Search for the cell housing the specified text and yield its [X, Y] center coordinate. 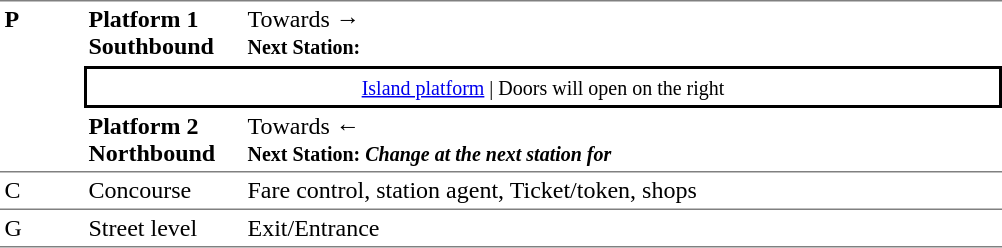
Exit/Entrance [622, 229]
Platform 2Northbound [164, 140]
C [42, 191]
Platform 1Southbound [164, 33]
Towards ← Next Station: Change at the next station for [622, 140]
Island platform | Doors will open on the right [543, 87]
P [42, 86]
Fare control, station agent, Ticket/token, shops [622, 191]
Concourse [164, 191]
Towards → Next Station: [622, 33]
G [42, 229]
Street level [164, 229]
